Output the [X, Y] coordinate of the center of the cell containing the given text.  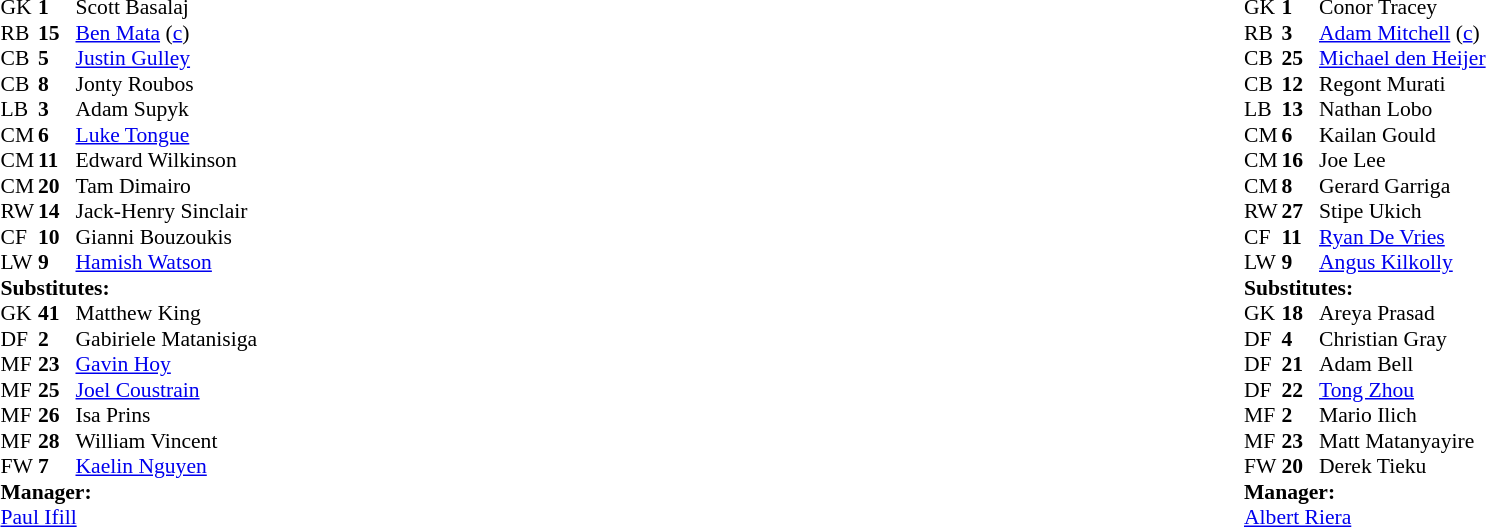
Derek Tieku [1402, 467]
26 [57, 415]
William Vincent [167, 441]
Michael den Heijer [1402, 59]
Mario Ilich [1402, 415]
Matt Matanyayire [1402, 441]
Adam Mitchell (c) [1402, 33]
Ryan De Vries [1402, 237]
Jack-Henry Sinclair [167, 211]
Adam Bell [1402, 365]
Gavin Hoy [167, 365]
Areya Prasad [1402, 313]
Gabiriele Matanisiga [167, 339]
Luke Tongue [167, 135]
Hamish Watson [167, 263]
Isa Prins [167, 415]
10 [57, 237]
28 [57, 441]
Justin Gulley [167, 59]
Angus Kilkolly [1402, 263]
Adam Supyk [167, 109]
Tong Zhou [1402, 390]
16 [1301, 161]
Joe Lee [1402, 161]
Tam Dimairo [167, 186]
Stipe Ukich [1402, 211]
Gianni Bouzoukis [167, 237]
41 [57, 313]
Nathan Lobo [1402, 109]
Christian Gray [1402, 339]
Ben Mata (c) [167, 33]
Joel Coustrain [167, 390]
14 [57, 211]
Matthew King [167, 313]
21 [1301, 365]
Regont Murati [1402, 84]
27 [1301, 211]
5 [57, 59]
Kailan Gould [1402, 135]
18 [1301, 313]
Gerard Garriga [1402, 186]
12 [1301, 84]
13 [1301, 109]
Kaelin Nguyen [167, 467]
Jonty Roubos [167, 84]
7 [57, 467]
22 [1301, 390]
4 [1301, 339]
15 [57, 33]
Edward Wilkinson [167, 161]
